For the text-containing cell, return its midpoint in [X, Y] coordinate format. 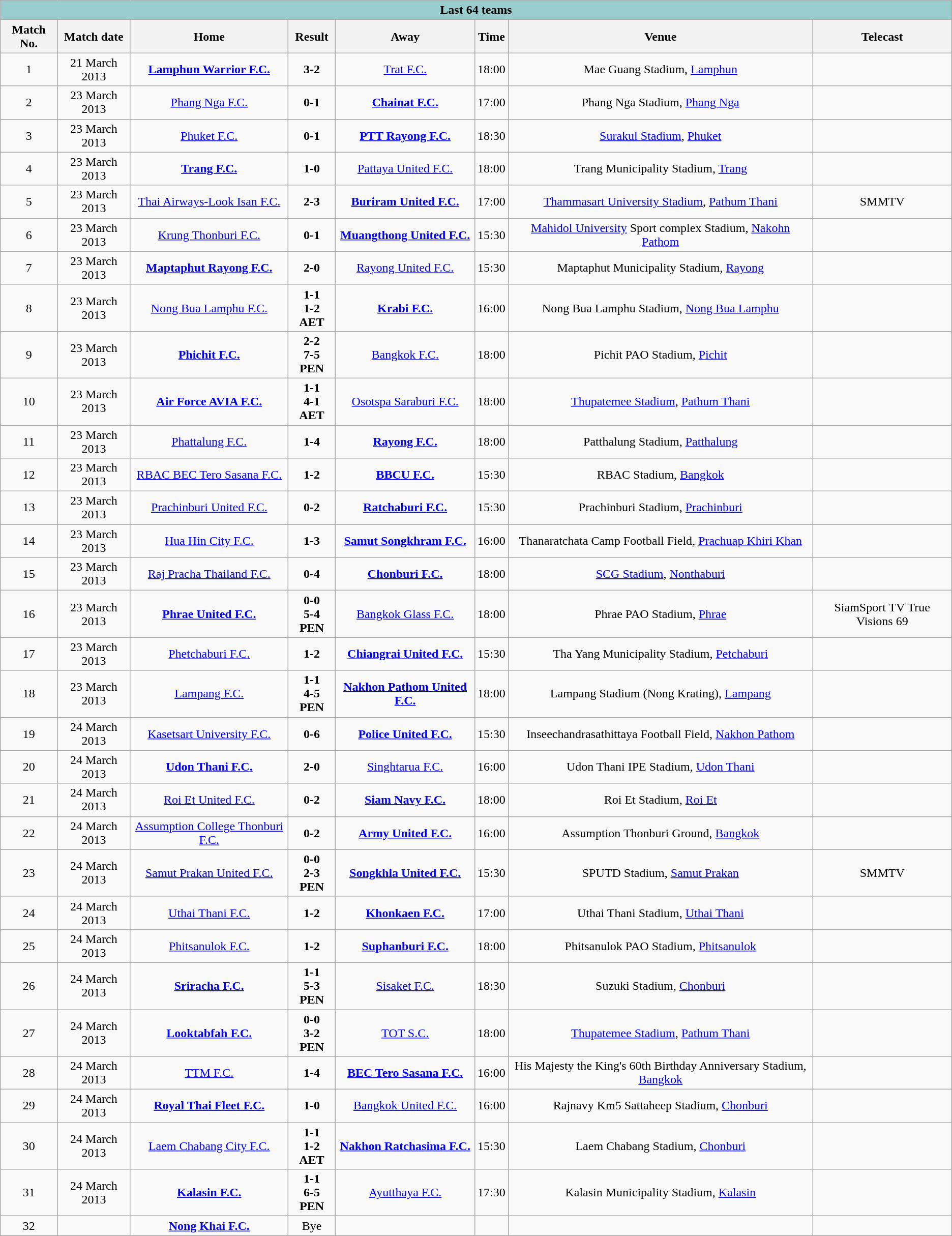
Phrae United F.C. [209, 614]
Siam Navy F.C. [405, 800]
Match date [94, 37]
SPUTD Stadium, Samut Prakan [660, 873]
Lamphun Warrior F.C. [209, 69]
Home [209, 37]
Last 64 teams [476, 10]
2 [29, 103]
14 [29, 541]
Tha Yang Municipality Stadium, Petchaburi [660, 654]
27 [29, 1033]
18 [29, 694]
Trang Municipality Stadium, Trang [660, 169]
1-1 5-3 PEN [311, 986]
Buriram United F.C. [405, 201]
Thanaratchata Camp Football Field, Prachuap Khiri Khan [660, 541]
3-2 [311, 69]
13 [29, 508]
15 [29, 574]
Inseechandrasathittaya Football Field, Nakhon Pathom [660, 733]
Lampang Stadium (Nong Krating), Lampang [660, 694]
Prachinburi Stadium, Prachinburi [660, 508]
Muangthong United F.C. [405, 235]
11 [29, 442]
Phichit F.C. [209, 355]
Ratchaburi F.C. [405, 508]
Udon Thani IPE Stadium, Udon Thani [660, 767]
Nong Bua Lamphu Stadium, Nong Bua Lamphu [660, 308]
Phrae PAO Stadium, Phrae [660, 614]
1-3 [311, 541]
2-3 [311, 201]
Krung Thonburi F.C. [209, 235]
Roi Et United F.C. [209, 800]
TTM F.C. [209, 1073]
1-1 6-5 PEN [311, 1193]
16 [29, 614]
Maptaphut Municipality Stadium, Rayong [660, 268]
26 [29, 986]
SCG Stadium, Nonthaburi [660, 574]
Pattaya United F.C. [405, 169]
Assumption Thonburi Ground, Bangkok [660, 833]
0-0 5-4 PEN [311, 614]
Nakhon Pathom United F.C. [405, 694]
Royal Thai Fleet F.C. [209, 1106]
Singhtarua F.C. [405, 767]
Rayong United F.C. [405, 268]
Uthai Thani F.C. [209, 913]
Laem Chabang City F.C. [209, 1146]
32 [29, 1226]
Songkhla United F.C. [405, 873]
Telecast [882, 37]
Samut Prakan United F.C. [209, 873]
Uthai Thani Stadium, Uthai Thani [660, 913]
Udon Thani F.C. [209, 767]
Osotspa Saraburi F.C. [405, 401]
29 [29, 1106]
BBCU F.C. [405, 475]
Chiangrai United F.C. [405, 654]
Bangkok Glass F.C. [405, 614]
Venue [660, 37]
Krabi F.C. [405, 308]
Nong Bua Lamphu F.C. [209, 308]
Raj Pracha Thailand F.C. [209, 574]
Assumption College Thonburi F.C. [209, 833]
Away [405, 37]
Surakul Stadium, Phuket [660, 135]
Nakhon Ratchasima F.C. [405, 1146]
22 [29, 833]
SiamSport TV True Visions 69 [882, 614]
23 [29, 873]
0-6 [311, 733]
Roi Et Stadium, Roi Et [660, 800]
1-1 4-1 AET [311, 401]
6 [29, 235]
Ayutthaya F.C. [405, 1193]
10 [29, 401]
Bangkok F.C. [405, 355]
21 March 2013 [94, 69]
9 [29, 355]
7 [29, 268]
RBAC BEC Tero Sasana F.C. [209, 475]
21 [29, 800]
Kalasin Municipality Stadium, Kalasin [660, 1193]
TOT S.C. [405, 1033]
Hua Hin City F.C. [209, 541]
RBAC Stadium, Bangkok [660, 475]
Phitsanulok PAO Stadium, Phitsanulok [660, 946]
Air Force AVIA F.C. [209, 401]
Thammasart University Stadium, Pathum Thani [660, 201]
Mae Guang Stadium, Lamphun [660, 69]
12 [29, 475]
Phitsanulok F.C. [209, 946]
Thai Airways-Look Isan F.C. [209, 201]
Match No. [29, 37]
Looktabfah F.C. [209, 1033]
Maptaphut Rayong F.C. [209, 268]
Army United F.C. [405, 833]
Khonkaen F.C. [405, 913]
Phattalung F.C. [209, 442]
Patthalung Stadium, Patthalung [660, 442]
Phang Nga Stadium, Phang Nga [660, 103]
PTT Rayong F.C. [405, 135]
Rayong F.C. [405, 442]
0-4 [311, 574]
Time [492, 37]
Chonburi F.C. [405, 574]
5 [29, 201]
20 [29, 767]
Suphanburi F.C. [405, 946]
Trang F.C. [209, 169]
Nong Khai F.C. [209, 1226]
Laem Chabang Stadium, Chonburi [660, 1146]
0-0 3-2 PEN [311, 1033]
Lampang F.C. [209, 694]
Sriracha F.C. [209, 986]
Bye [311, 1226]
Rajnavy Km5 Sattaheep Stadium, Chonburi [660, 1106]
8 [29, 308]
24 [29, 913]
1 [29, 69]
17 [29, 654]
2-2 7-5 PEN [311, 355]
Pichit PAO Stadium, Pichit [660, 355]
Phuket F.C. [209, 135]
Phang Nga F.C. [209, 103]
25 [29, 946]
Result [311, 37]
His Majesty the King's 60th Birthday Anniversary Stadium, Bangkok [660, 1073]
BEC Tero Sasana F.C. [405, 1073]
1-1 4-5 PEN [311, 694]
Bangkok United F.C. [405, 1106]
3 [29, 135]
Mahidol University Sport complex Stadium, Nakohn Pathom [660, 235]
28 [29, 1073]
Kalasin F.C. [209, 1193]
4 [29, 169]
Chainat F.C. [405, 103]
30 [29, 1146]
19 [29, 733]
0-0 2-3 PEN [311, 873]
Phetchaburi F.C. [209, 654]
31 [29, 1193]
Samut Songkhram F.C. [405, 541]
Police United F.C. [405, 733]
Prachinburi United F.C. [209, 508]
17:30 [492, 1193]
Trat F.C. [405, 69]
Kasetsart University F.C. [209, 733]
Sisaket F.C. [405, 986]
Suzuki Stadium, Chonburi [660, 986]
